Return the (X, Y) coordinate for the center point of the cell that contains the specified text.  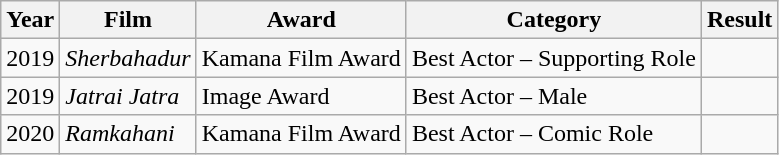
Best Actor – Male (554, 96)
Film (128, 20)
Category (554, 20)
Sherbahadur (128, 58)
Best Actor – Supporting Role (554, 58)
2020 (30, 134)
Jatrai Jatra (128, 96)
Ramkahani (128, 134)
Award (301, 20)
Result (739, 20)
Best Actor – Comic Role (554, 134)
Image Award (301, 96)
Year (30, 20)
